Search for the cell housing the specified text and yield its [X, Y] center coordinate. 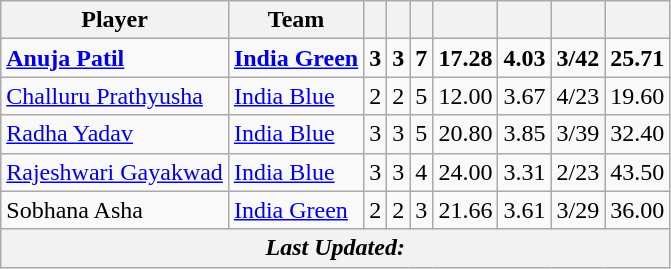
4/23 [578, 96]
20.80 [466, 134]
36.00 [638, 210]
3/29 [578, 210]
21.66 [466, 210]
32.40 [638, 134]
Anuja Patil [115, 58]
17.28 [466, 58]
3.67 [524, 96]
Challuru Prathyusha [115, 96]
Player [115, 20]
2/23 [578, 172]
Rajeshwari Gayakwad [115, 172]
7 [422, 58]
Sobhana Asha [115, 210]
3.85 [524, 134]
3/39 [578, 134]
19.60 [638, 96]
4.03 [524, 58]
Radha Yadav [115, 134]
4 [422, 172]
Last Updated: [336, 248]
12.00 [466, 96]
43.50 [638, 172]
Team [296, 20]
3/42 [578, 58]
25.71 [638, 58]
3.61 [524, 210]
24.00 [466, 172]
3.31 [524, 172]
